From the cell containing the given text, extract its center point as (x, y) coordinate. 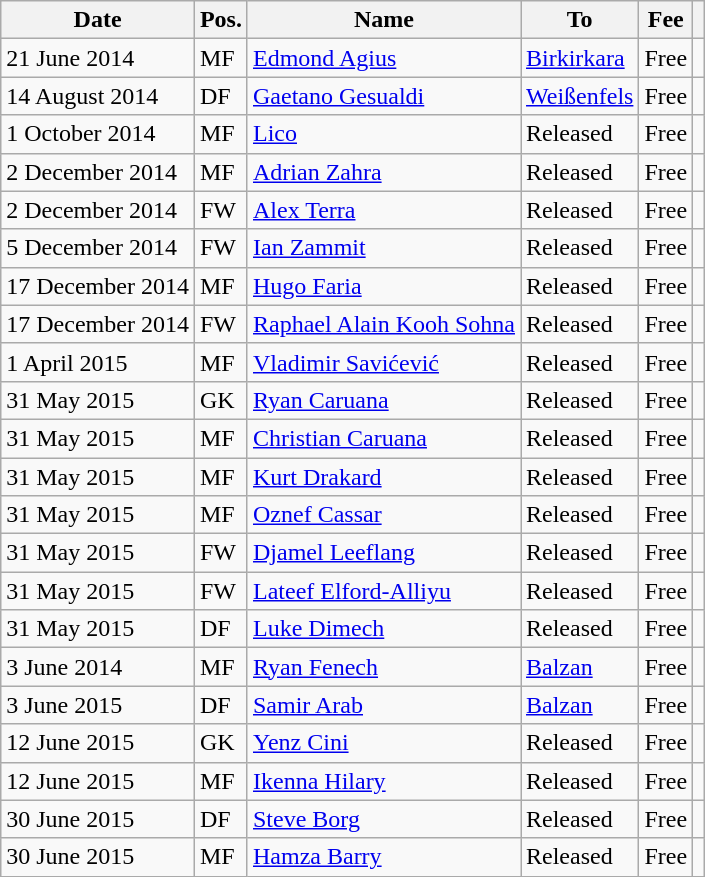
1 April 2015 (98, 362)
3 June 2015 (98, 705)
Date (98, 20)
Weißenfels (579, 96)
14 August 2014 (98, 96)
Ryan Caruana (384, 400)
Adrian Zahra (384, 172)
3 June 2014 (98, 667)
Alex Terra (384, 210)
Vladimir Savićević (384, 362)
Samir Arab (384, 705)
Pos. (220, 20)
Ikenna Hilary (384, 781)
Yenz Cini (384, 743)
Edmond Agius (384, 58)
5 December 2014 (98, 248)
Ryan Fenech (384, 667)
Kurt Drakard (384, 477)
Djamel Leeflang (384, 553)
Hamza Barry (384, 857)
1 October 2014 (98, 134)
21 June 2014 (98, 58)
Gaetano Gesualdi (384, 96)
Steve Borg (384, 819)
Christian Caruana (384, 438)
Ian Zammit (384, 248)
Luke Dimech (384, 629)
Lateef Elford-Alliyu (384, 591)
Fee (666, 20)
Name (384, 20)
Birkirkara (579, 58)
Hugo Faria (384, 286)
To (579, 20)
Raphael Alain Kooh Sohna (384, 324)
Lico (384, 134)
Oznef Cassar (384, 515)
